Search for the cell housing the specified text and yield its [X, Y] center coordinate. 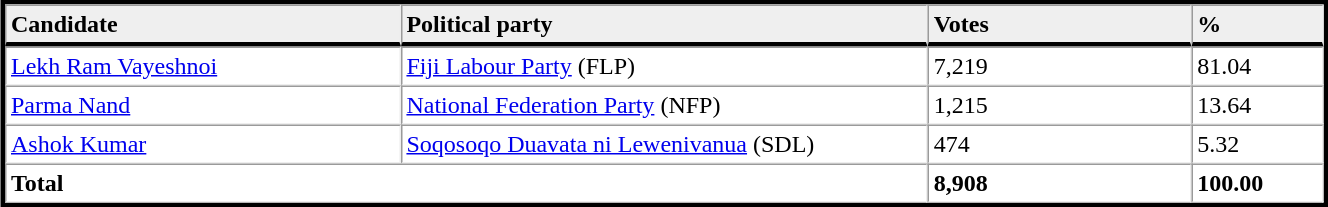
8,908 [1060, 184]
Candidate [202, 25]
7,219 [1060, 66]
Fiji Labour Party (FLP) [664, 66]
Political party [664, 25]
Parma Nand [202, 106]
Votes [1060, 25]
Total [466, 184]
National Federation Party (NFP) [664, 106]
81.04 [1257, 66]
Soqosoqo Duavata ni Lewenivanua (SDL) [664, 144]
474 [1060, 144]
Lekh Ram Vayeshnoi [202, 66]
13.64 [1257, 106]
Ashok Kumar [202, 144]
% [1257, 25]
5.32 [1257, 144]
100.00 [1257, 184]
1,215 [1060, 106]
